Scan for the cell matching the given text and deliver its [X, Y] coordinate at center. 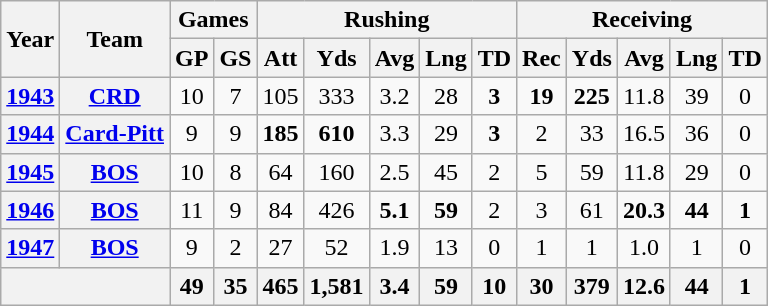
20.3 [644, 210]
185 [280, 134]
27 [280, 248]
3.2 [394, 96]
Card-Pitt [115, 134]
1,581 [336, 286]
3.4 [394, 286]
1947 [30, 248]
Rec [542, 58]
19 [542, 96]
379 [592, 286]
160 [336, 172]
64 [280, 172]
426 [336, 210]
1943 [30, 96]
1945 [30, 172]
35 [236, 286]
30 [542, 286]
GS [236, 58]
Games [214, 20]
16.5 [644, 134]
1.0 [644, 248]
12.6 [644, 286]
5.1 [394, 210]
Team [115, 39]
3.3 [394, 134]
1946 [30, 210]
465 [280, 286]
610 [336, 134]
28 [446, 96]
GP [192, 58]
33 [592, 134]
49 [192, 286]
CRD [115, 96]
8 [236, 172]
Year [30, 39]
Rushing [387, 20]
333 [336, 96]
1.9 [394, 248]
39 [696, 96]
1944 [30, 134]
5 [542, 172]
225 [592, 96]
2.5 [394, 172]
36 [696, 134]
52 [336, 248]
45 [446, 172]
105 [280, 96]
84 [280, 210]
61 [592, 210]
11 [192, 210]
13 [446, 248]
7 [236, 96]
Receiving [642, 20]
Att [280, 58]
